Return the [X, Y] coordinate for the center point of the cell that contains the specified text.  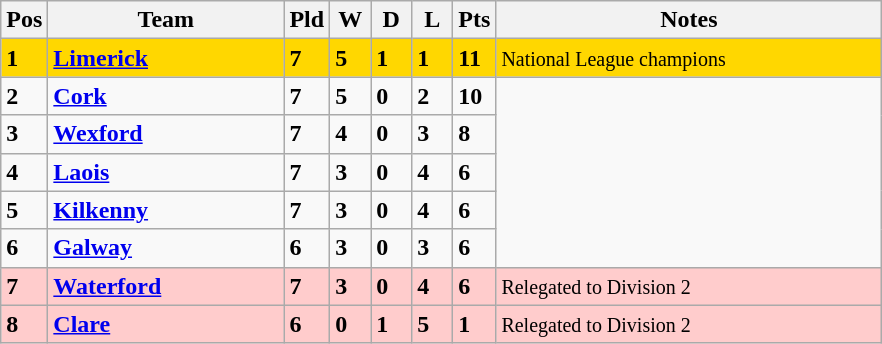
Pld [307, 20]
Pos [24, 20]
L [432, 20]
10 [474, 96]
Kilkenny [166, 210]
11 [474, 58]
Cork [166, 96]
Waterford [166, 286]
Limerick [166, 58]
Pts [474, 20]
D [392, 20]
Wexford [166, 134]
National League champions [689, 58]
Clare [166, 324]
Notes [689, 20]
Galway [166, 248]
W [350, 20]
Team [166, 20]
Laois [166, 172]
